Return (x, y) of the center of cell containing provided text 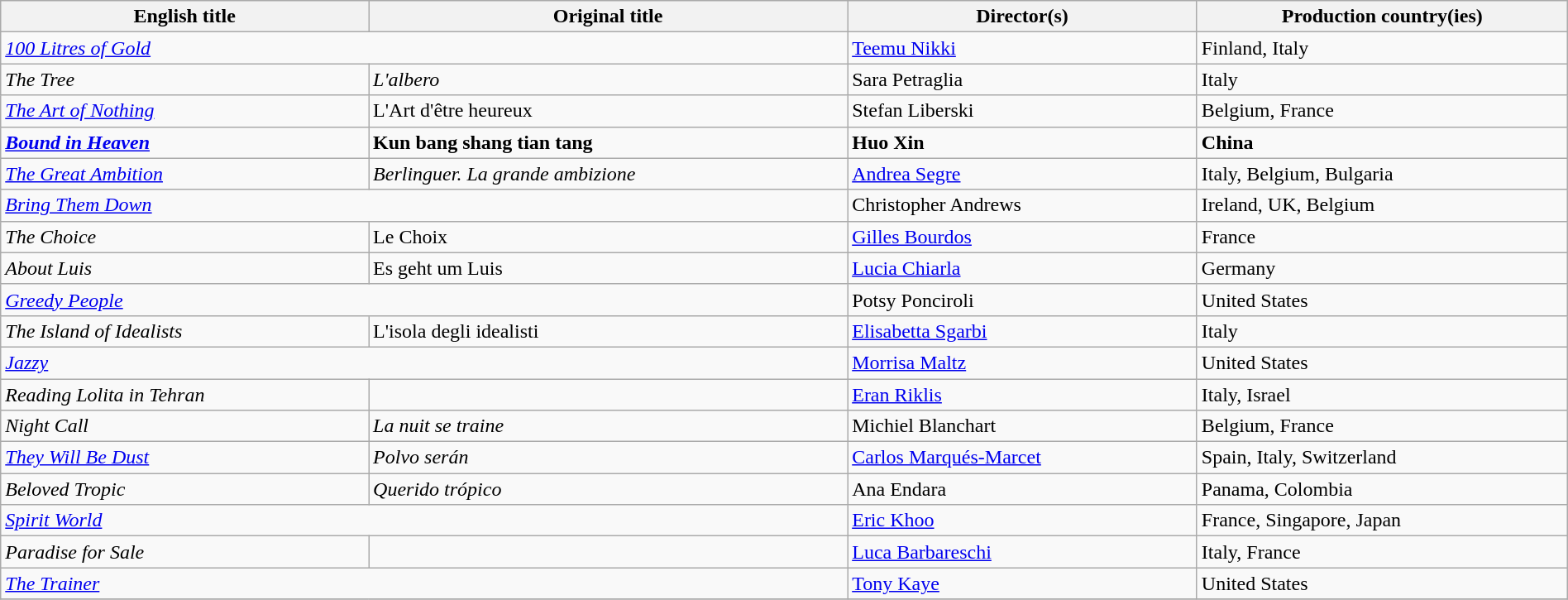
Italy, Belgium, Bulgaria (1382, 174)
Stefan Liberski (1022, 111)
Paradise for Sale (185, 552)
Bring Them Down (424, 205)
English title (185, 17)
Potsy Ponciroli (1022, 300)
Night Call (185, 426)
Original title (609, 17)
100 Litres of Gold (424, 48)
Es geht um Luis (609, 268)
Director(s) (1022, 17)
Panama, Colombia (1382, 489)
About Luis (185, 268)
Italy, Israel (1382, 395)
Italy, France (1382, 552)
France (1382, 237)
The Art of Nothing (185, 111)
Andrea Segre (1022, 174)
L'albero (609, 79)
The Island of Idealists (185, 331)
Lucia Chiarla (1022, 268)
The Trainer (424, 583)
France, Singapore, Japan (1382, 521)
Spirit World (424, 521)
Greedy People (424, 300)
Teemu Nikki (1022, 48)
Sara Petraglia (1022, 79)
China (1382, 142)
Michiel Blanchart (1022, 426)
Kun bang shang tian tang (609, 142)
Le Choix (609, 237)
Gilles Bourdos (1022, 237)
Beloved Tropic (185, 489)
La nuit se traine (609, 426)
Huo Xin (1022, 142)
Polvo serán (609, 458)
Spain, Italy, Switzerland (1382, 458)
Berlinguer. La grande ambizione (609, 174)
Christopher Andrews (1022, 205)
The Choice (185, 237)
Tony Kaye (1022, 583)
The Great Ambition (185, 174)
Production country(ies) (1382, 17)
L'Art d'être heureux (609, 111)
Eric Khoo (1022, 521)
Morrisa Maltz (1022, 362)
Carlos Marqués-Marcet (1022, 458)
Ireland, UK, Belgium (1382, 205)
Jazzy (424, 362)
Germany (1382, 268)
The Tree (185, 79)
L'isola degli idealisti (609, 331)
Bound in Heaven (185, 142)
Elisabetta Sgarbi (1022, 331)
Ana Endara (1022, 489)
Querido trópico (609, 489)
Eran Riklis (1022, 395)
Finland, Italy (1382, 48)
Luca Barbareschi (1022, 552)
Reading Lolita in Tehran (185, 395)
They Will Be Dust (185, 458)
